Return [x, y] of the center of cell containing provided text 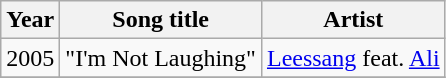
Year [30, 20]
Song title [161, 20]
2005 [30, 58]
Leessang feat. Ali [353, 58]
Artist [353, 20]
"I'm Not Laughing" [161, 58]
